Locate the cell with the specified text and output its (x, y) center coordinate. 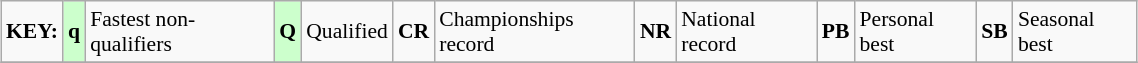
KEY: (32, 32)
Championships record (534, 32)
Q (288, 32)
National record (746, 32)
Seasonal best (1075, 32)
Qualified (347, 32)
NR (656, 32)
Fastest non-qualifiers (180, 32)
PB (836, 32)
CR (414, 32)
q (74, 32)
SB (994, 32)
Personal best (916, 32)
